Output the (X, Y) coordinate of the center of the cell containing the given text.  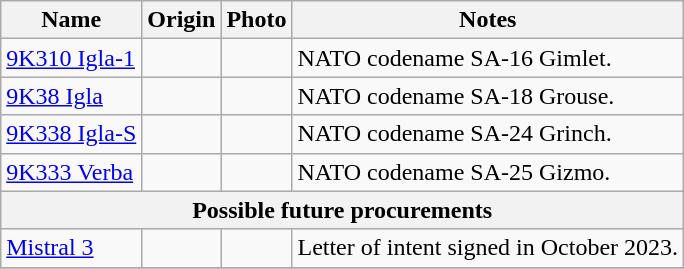
9K338 Igla-S (72, 134)
Mistral 3 (72, 248)
NATO codename SA-25 Gizmo. (488, 172)
NATO codename SA-18 Grouse. (488, 96)
9K38 Igla (72, 96)
NATO codename SA-24 Grinch. (488, 134)
Photo (256, 20)
Possible future procurements (342, 210)
Letter of intent signed in October 2023. (488, 248)
NATO codename SA-16 Gimlet. (488, 58)
Notes (488, 20)
9K333 Verba (72, 172)
Origin (182, 20)
Name (72, 20)
9K310 Igla-1 (72, 58)
